Capture the cell that displays the provided text and extract its [X, Y] central coordinate. 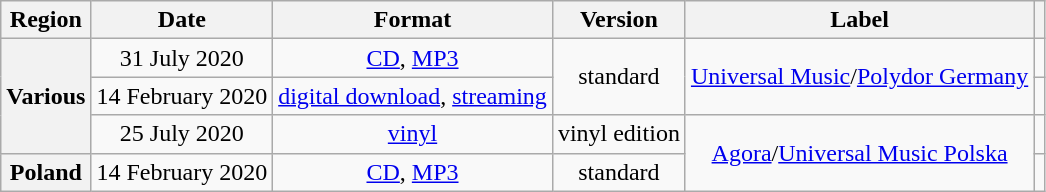
Version [618, 20]
25 July 2020 [182, 134]
vinyl edition [618, 134]
vinyl [413, 134]
Format [413, 20]
Region [46, 20]
Poland [46, 172]
31 July 2020 [182, 58]
Date [182, 20]
Universal Music/Polydor Germany [859, 77]
Label [859, 20]
Various [46, 96]
digital download, streaming [413, 96]
Agora/Universal Music Polska [859, 153]
